Locate the cell with the specified text and output its [X, Y] center coordinate. 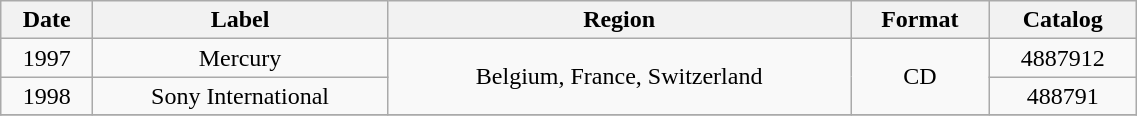
Sony International [240, 96]
1998 [47, 96]
Label [240, 20]
488791 [1063, 96]
Format [920, 20]
Catalog [1063, 20]
CD [920, 77]
4887912 [1063, 58]
Date [47, 20]
Region [619, 20]
1997 [47, 58]
Mercury [240, 58]
Belgium, France, Switzerland [619, 77]
